Output the [x, y] coordinate of the center of the cell containing the given text.  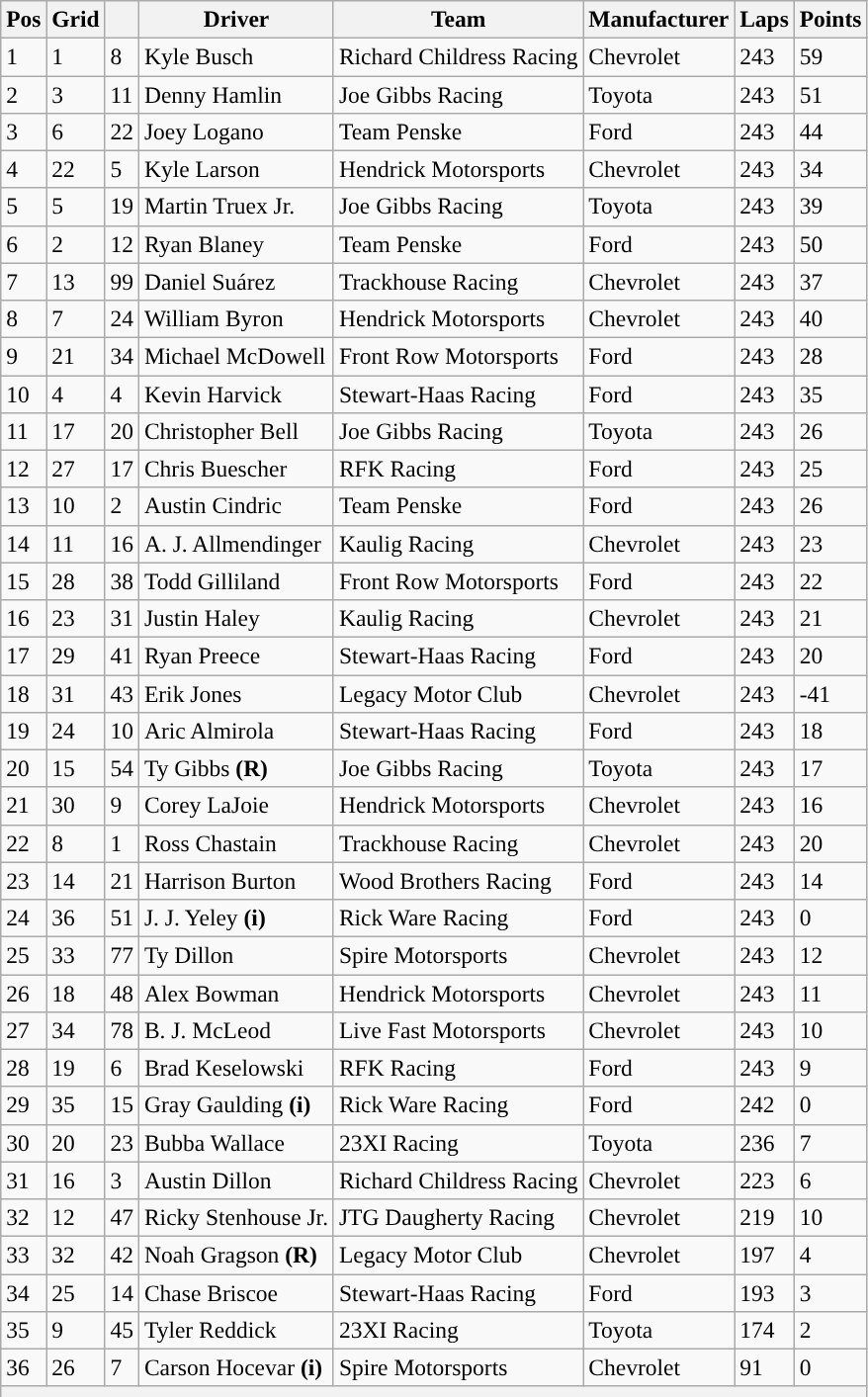
J. J. Yeley (i) [235, 917]
Joey Logano [235, 131]
193 [765, 1292]
Laps [765, 19]
Gray Gaulding (i) [235, 1105]
Michael McDowell [235, 356]
Carson Hocevar (i) [235, 1367]
Chase Briscoe [235, 1292]
50 [830, 244]
Corey LaJoie [235, 806]
Noah Gragson (R) [235, 1255]
Ryan Blaney [235, 244]
38 [122, 581]
Harrison Burton [235, 881]
41 [122, 655]
Kyle Busch [235, 56]
Justin Haley [235, 618]
A. J. Allmendinger [235, 544]
Ricky Stenhouse Jr. [235, 1217]
Pos [24, 19]
219 [765, 1217]
44 [830, 131]
Daniel Suárez [235, 282]
99 [122, 282]
54 [122, 768]
197 [765, 1255]
Todd Gilliland [235, 581]
42 [122, 1255]
174 [765, 1330]
JTG Daugherty Racing [458, 1217]
242 [765, 1105]
Aric Almirola [235, 731]
91 [765, 1367]
Ryan Preece [235, 655]
223 [765, 1180]
Martin Truex Jr. [235, 207]
40 [830, 318]
77 [122, 955]
Ty Dillon [235, 955]
Team [458, 19]
48 [122, 993]
Austin Dillon [235, 1180]
Bubba Wallace [235, 1143]
Wood Brothers Racing [458, 881]
Denny Hamlin [235, 94]
B. J. McLeod [235, 1030]
Ross Chastain [235, 843]
William Byron [235, 318]
236 [765, 1143]
Austin Cindric [235, 506]
-41 [830, 693]
Erik Jones [235, 693]
Kyle Larson [235, 169]
78 [122, 1030]
43 [122, 693]
Grid [75, 19]
37 [830, 282]
Ty Gibbs (R) [235, 768]
59 [830, 56]
Driver [235, 19]
Manufacturer [658, 19]
Points [830, 19]
39 [830, 207]
Kevin Harvick [235, 393]
Live Fast Motorsports [458, 1030]
Alex Bowman [235, 993]
Brad Keselowski [235, 1068]
45 [122, 1330]
Tyler Reddick [235, 1330]
47 [122, 1217]
Chris Buescher [235, 469]
Christopher Bell [235, 431]
